Find where the given text appears and provide that cell's center as [x, y] coordinate. 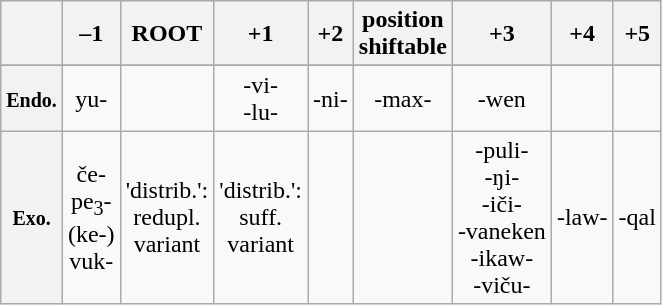
Endo. [32, 98]
+2 [331, 34]
če- pe3- (ke-) vuk- [91, 218]
-wen [502, 98]
+3 [502, 34]
-max- [402, 98]
-qal [637, 218]
+1 [261, 34]
–1 [91, 34]
'distrib.': suff. variant [261, 218]
-puli- -ŋi- -iči- -vaneken -ikaw- -viču- [502, 218]
-ni- [331, 98]
yu- [91, 98]
Exo. [32, 218]
ROOT [167, 34]
-law- [582, 218]
+5 [637, 34]
-vi- -lu- [261, 98]
position shiftable [402, 34]
'distrib.': redupl. variant [167, 218]
+4 [582, 34]
